Detect which cell encompasses the target text, then output its (x, y) center coordinate. 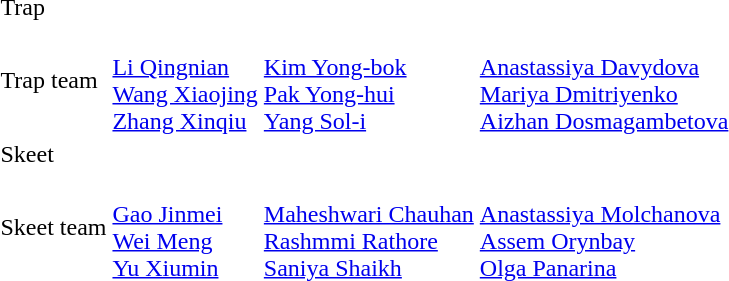
Li QingnianWang XiaojingZhang Xinqiu (185, 80)
Kim Yong-bokPak Yong-huiYang Sol-i (368, 80)
